Identify which cell holds the provided text, then report its (x, y) central coordinate. 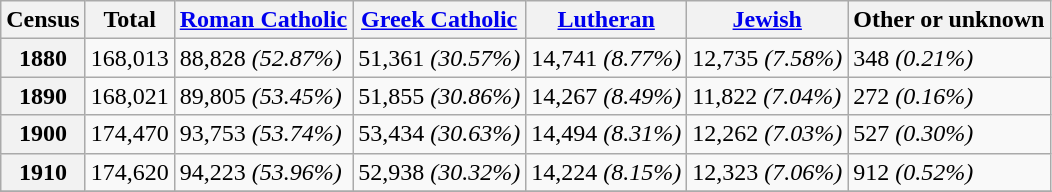
52,938 (30.32%) (440, 172)
168,021 (130, 96)
94,223 (53.96%) (263, 172)
88,828 (52.87%) (263, 58)
51,855 (30.86%) (440, 96)
14,741 (8.77%) (606, 58)
Census (43, 20)
527 (0.30%) (949, 134)
89,805 (53.45%) (263, 96)
12,323 (7.06%) (768, 172)
174,620 (130, 172)
12,735 (7.58%) (768, 58)
12,262 (7.03%) (768, 134)
1900 (43, 134)
93,753 (53.74%) (263, 134)
1890 (43, 96)
14,267 (8.49%) (606, 96)
14,494 (8.31%) (606, 134)
11,822 (7.04%) (768, 96)
53,434 (30.63%) (440, 134)
168,013 (130, 58)
1880 (43, 58)
Other or unknown (949, 20)
Lutheran (606, 20)
Jewish (768, 20)
Total (130, 20)
348 (0.21%) (949, 58)
272 (0.16%) (949, 96)
912 (0.52%) (949, 172)
51,361 (30.57%) (440, 58)
174,470 (130, 134)
Roman Catholic (263, 20)
1910 (43, 172)
Greek Catholic (440, 20)
14,224 (8.15%) (606, 172)
